Provide the (X, Y) coordinate of the cell's center where the given text is located.  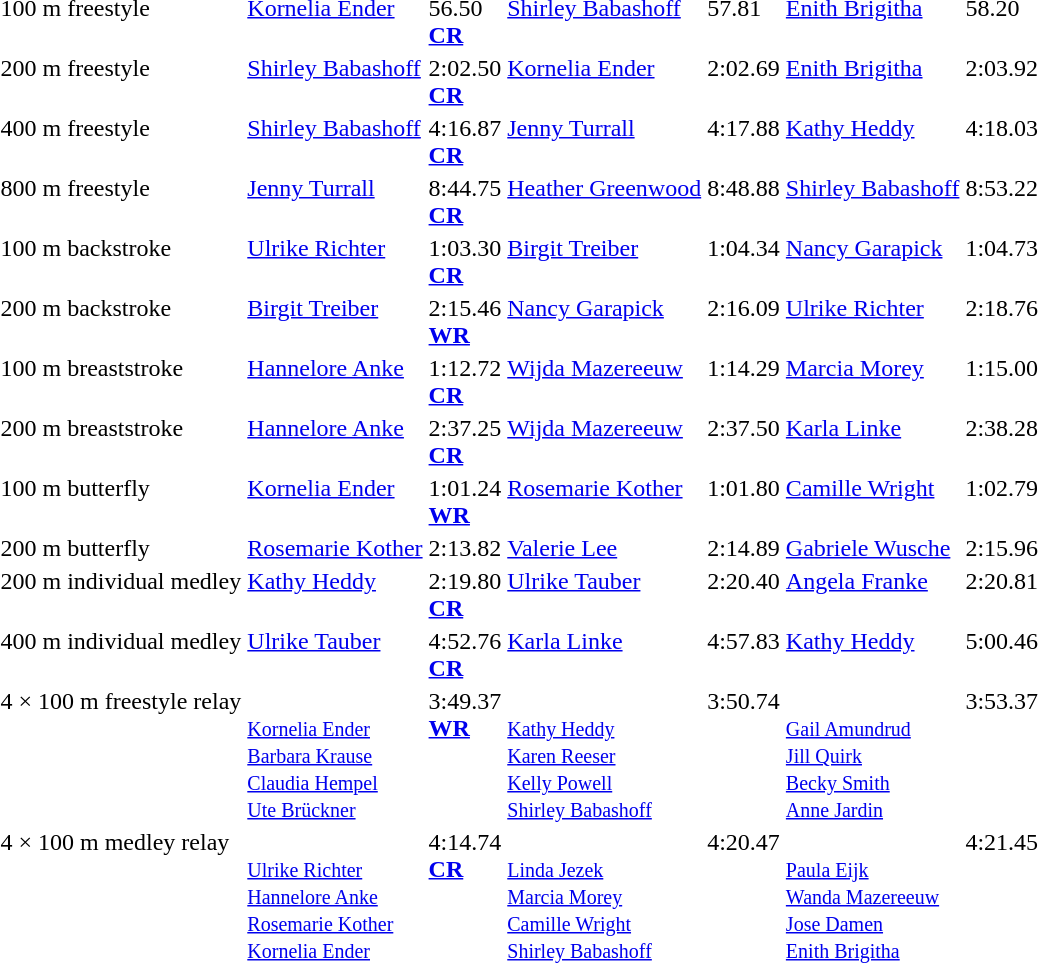
Enith Brigitha (872, 82)
Gail AmundrudJill QuirkBecky SmithAnne Jardin (872, 755)
2:15.46WR (465, 322)
Angela Franke (872, 594)
2:37.50 (744, 442)
2:13.82 (465, 548)
Kathy HeddyKaren ReeserKelly PowellShirley Babashoff (604, 755)
2:14.89 (744, 548)
1:04.34 (744, 262)
3:50.74 (744, 755)
1:01.24WR (465, 502)
4:52.76CR (465, 654)
Marcia Morey (872, 382)
Heather Greenwood (604, 202)
3:49.37WR (465, 755)
4:16.87CR (465, 142)
8:48.88 (744, 202)
Gabriele Wusche (872, 548)
4:17.88 (744, 142)
8:44.75CR (465, 202)
Valerie Lee (604, 548)
2:19.80CR (465, 594)
2:37.25CR (465, 442)
Kornelia EnderBarbara KrauseClaudia HempelUte Brückner (335, 755)
1:14.29 (744, 382)
1:03.30CR (465, 262)
4:57.83 (744, 654)
1:12.72CR (465, 382)
1:01.80 (744, 502)
2:16.09 (744, 322)
2:02.50CR (465, 82)
Camille Wright (872, 502)
2:02.69 (744, 82)
2:20.40 (744, 594)
